Identify which cell holds the provided text, then report its [X, Y] central coordinate. 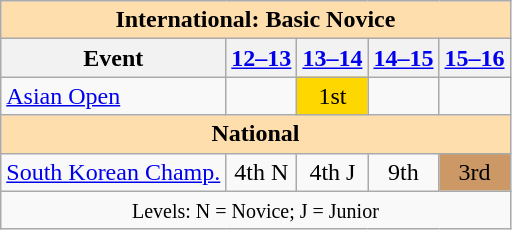
15–16 [474, 58]
Asian Open [114, 96]
9th [404, 172]
Event [114, 58]
National [256, 134]
Levels: N = Novice; J = Junior [256, 210]
South Korean Champ. [114, 172]
3rd [474, 172]
International: Basic Novice [256, 20]
1st [332, 96]
4th J [332, 172]
4th N [262, 172]
14–15 [404, 58]
12–13 [262, 58]
13–14 [332, 58]
